From the cell containing the given text, extract its center point as [X, Y] coordinate. 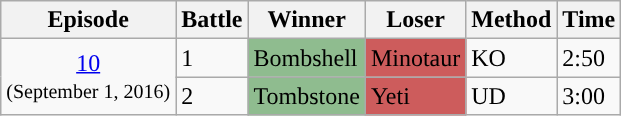
Method [512, 20]
1 [212, 58]
3:00 [589, 96]
2 [212, 96]
Minotaur [415, 58]
Tombstone [306, 96]
Yeti [415, 96]
2:50 [589, 58]
Time [589, 20]
Bombshell [306, 58]
UD [512, 96]
KO [512, 58]
Loser [415, 20]
10(September 1, 2016) [88, 77]
Winner [306, 20]
Battle [212, 20]
Episode [88, 20]
